Output the [X, Y] coordinate of the center of the cell containing the given text.  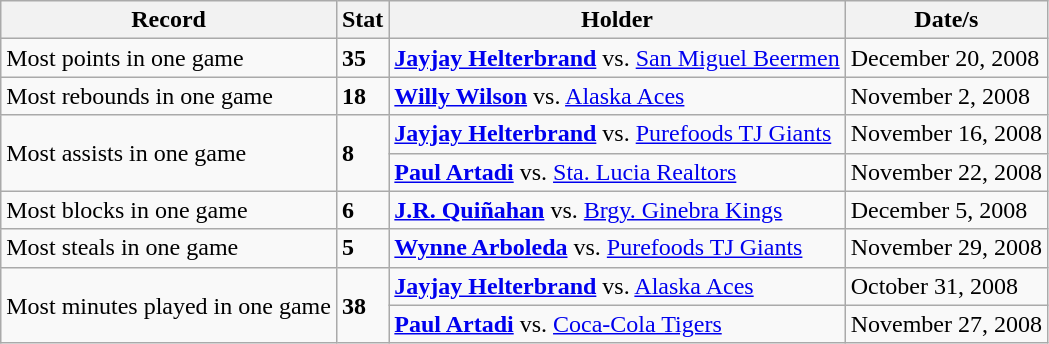
Wynne Arboleda vs. Purefoods TJ Giants [617, 248]
18 [362, 96]
6 [362, 210]
Stat [362, 20]
November 29, 2008 [946, 248]
Jayjay Helterbrand vs. San Miguel Beermen [617, 58]
Most assists in one game [169, 153]
J.R. Quiñahan vs. Brgy. Ginebra Kings [617, 210]
December 5, 2008 [946, 210]
Record [169, 20]
Paul Artadi vs. Coca-Cola Tigers [617, 324]
Jayjay Helterbrand vs. Purefoods TJ Giants [617, 134]
November 2, 2008 [946, 96]
Most steals in one game [169, 248]
Most points in one game [169, 58]
Date/s [946, 20]
November 22, 2008 [946, 172]
Jayjay Helterbrand vs. Alaska Aces [617, 286]
38 [362, 305]
Most rebounds in one game [169, 96]
October 31, 2008 [946, 286]
December 20, 2008 [946, 58]
8 [362, 153]
Most blocks in one game [169, 210]
November 27, 2008 [946, 324]
Most minutes played in one game [169, 305]
5 [362, 248]
35 [362, 58]
Paul Artadi vs. Sta. Lucia Realtors [617, 172]
Willy Wilson vs. Alaska Aces [617, 96]
Holder [617, 20]
November 16, 2008 [946, 134]
